Determine the (X, Y) coordinate at the center of the cell enclosing the given text.  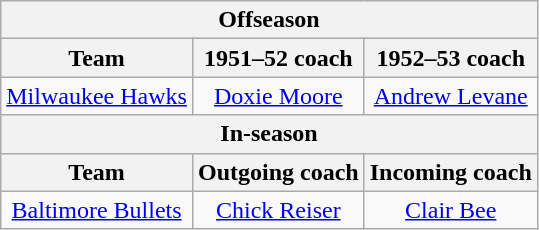
In-season (270, 134)
1951–52 coach (278, 58)
Outgoing coach (278, 172)
Offseason (270, 20)
Chick Reiser (278, 210)
Andrew Levane (450, 96)
Baltimore Bullets (97, 210)
Doxie Moore (278, 96)
Clair Bee (450, 210)
Incoming coach (450, 172)
Milwaukee Hawks (97, 96)
1952–53 coach (450, 58)
